Scan for the cell matching the given text and deliver its [x, y] coordinate at center. 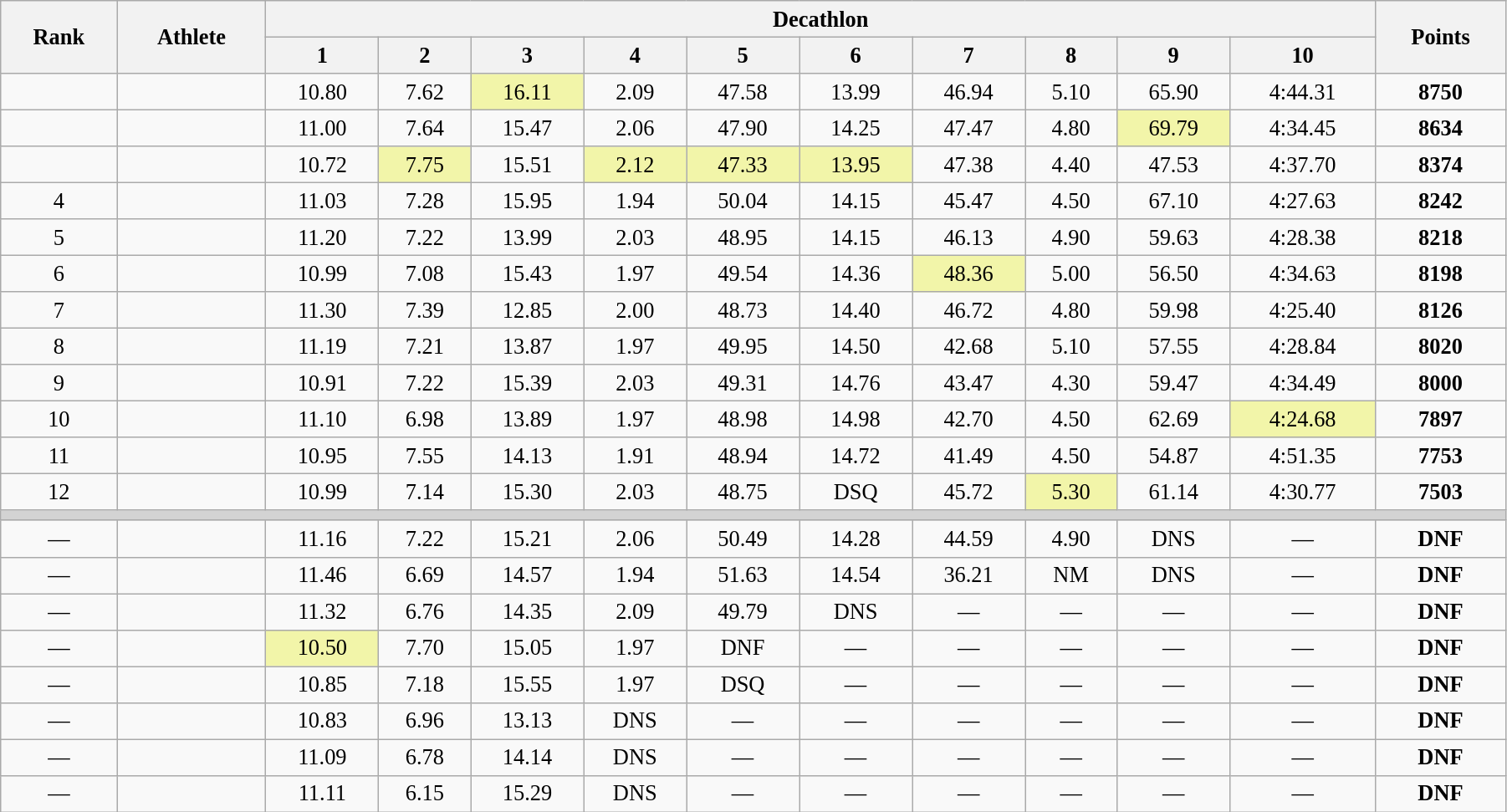
NM [1071, 575]
49.79 [743, 611]
11.46 [323, 575]
11 [59, 456]
14.13 [527, 456]
11.19 [323, 346]
8218 [1440, 237]
7.39 [425, 310]
7.28 [425, 201]
14.76 [856, 383]
42.70 [968, 419]
15.95 [527, 201]
44.59 [968, 539]
4:51.35 [1303, 456]
4:28.84 [1303, 346]
16.11 [527, 91]
11.00 [323, 128]
49.31 [743, 383]
4:30.77 [1303, 492]
41.49 [968, 456]
8000 [1440, 383]
67.10 [1174, 201]
Athlete [192, 37]
47.53 [1174, 165]
15.43 [527, 273]
45.72 [968, 492]
49.54 [743, 273]
49.95 [743, 346]
7.55 [425, 456]
14.40 [856, 310]
47.38 [968, 165]
15.39 [527, 383]
5.00 [1071, 273]
14.72 [856, 456]
48.36 [968, 273]
56.50 [1174, 273]
11.09 [323, 757]
13.89 [527, 419]
69.79 [1174, 128]
13.87 [527, 346]
6.69 [425, 575]
12.85 [527, 310]
4:24.68 [1303, 419]
Rank [59, 37]
51.63 [743, 575]
36.21 [968, 575]
4:34.63 [1303, 273]
14.36 [856, 273]
4.30 [1071, 383]
50.04 [743, 201]
10.95 [323, 456]
11.16 [323, 539]
2.00 [636, 310]
11.03 [323, 201]
46.94 [968, 91]
15.29 [527, 794]
14.28 [856, 539]
59.98 [1174, 310]
46.13 [968, 237]
7.14 [425, 492]
48.98 [743, 419]
47.47 [968, 128]
42.68 [968, 346]
14.54 [856, 575]
13.13 [527, 721]
7503 [1440, 492]
7.70 [425, 648]
12 [59, 492]
14.50 [856, 346]
57.55 [1174, 346]
62.69 [1174, 419]
10.50 [323, 648]
1 [323, 55]
6.15 [425, 794]
8126 [1440, 310]
8020 [1440, 346]
65.90 [1174, 91]
7753 [1440, 456]
50.49 [743, 539]
4:28.38 [1303, 237]
59.63 [1174, 237]
15.30 [527, 492]
47.33 [743, 165]
8750 [1440, 91]
11.10 [323, 419]
48.95 [743, 237]
10.83 [323, 721]
15.55 [527, 684]
15.05 [527, 648]
43.47 [968, 383]
10.80 [323, 91]
47.90 [743, 128]
4.40 [1071, 165]
14.57 [527, 575]
45.47 [968, 201]
7.75 [425, 165]
11.11 [323, 794]
48.73 [743, 310]
7.21 [425, 346]
10.85 [323, 684]
6.96 [425, 721]
4:44.31 [1303, 91]
7.08 [425, 273]
46.72 [968, 310]
11.30 [323, 310]
8198 [1440, 273]
4:34.49 [1303, 383]
5.30 [1071, 492]
11.32 [323, 611]
15.51 [527, 165]
61.14 [1174, 492]
48.94 [743, 456]
1.91 [636, 456]
11.20 [323, 237]
10.91 [323, 383]
8374 [1440, 165]
6.76 [425, 611]
2 [425, 55]
14.35 [527, 611]
8634 [1440, 128]
4:37.70 [1303, 165]
Points [1440, 37]
59.47 [1174, 383]
8242 [1440, 201]
14.14 [527, 757]
14.25 [856, 128]
7.62 [425, 91]
15.21 [527, 539]
15.47 [527, 128]
6.78 [425, 757]
3 [527, 55]
2.12 [636, 165]
6.98 [425, 419]
4:27.63 [1303, 201]
10.72 [323, 165]
54.87 [1174, 456]
4:34.45 [1303, 128]
4:25.40 [1303, 310]
13.95 [856, 165]
7.64 [425, 128]
47.58 [743, 91]
14.98 [856, 419]
Decathlon [821, 18]
7.18 [425, 684]
7897 [1440, 419]
48.75 [743, 492]
